Find where the given text appears and provide that cell's center as (x, y) coordinate. 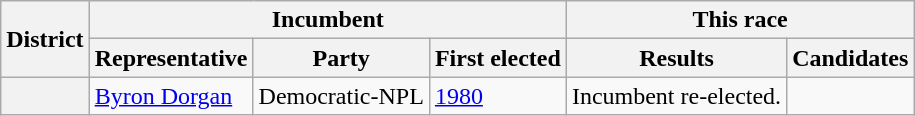
Byron Dorgan (171, 96)
Democratic-NPL (341, 96)
This race (740, 20)
Incumbent re-elected. (676, 96)
District (45, 39)
1980 (498, 96)
Results (676, 58)
Representative (171, 58)
Incumbent (328, 20)
Party (341, 58)
First elected (498, 58)
Candidates (850, 58)
